Output the (X, Y) coordinate of the center of the cell containing the given text.  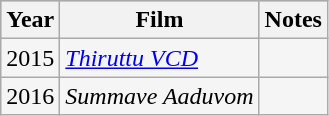
Thiruttu VCD (160, 58)
Film (160, 20)
2015 (30, 58)
2016 (30, 96)
Year (30, 20)
Notes (293, 20)
Summave Aaduvom (160, 96)
